Locate the cell with the specified text and output its [x, y] center coordinate. 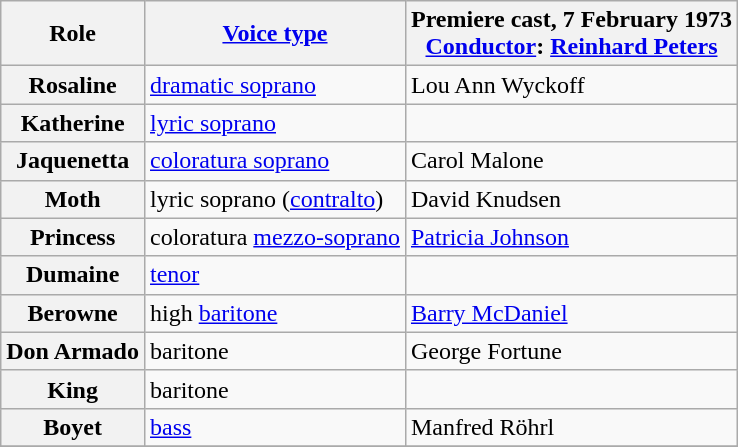
Carol Malone [571, 161]
Premiere cast, 7 February 1973Conductor: Reinhard Peters [571, 34]
coloratura mezzo-soprano [274, 237]
Voice type [274, 34]
Dumaine [73, 275]
lyric soprano (contralto) [274, 199]
David Knudsen [571, 199]
dramatic soprano [274, 85]
Jaquenetta [73, 161]
Lou Ann Wyckoff [571, 85]
Rosaline [73, 85]
George Fortune [571, 351]
Katherine [73, 123]
Manfred Röhrl [571, 427]
tenor [274, 275]
Moth [73, 199]
Role [73, 34]
Don Armado [73, 351]
Boyet [73, 427]
Princess [73, 237]
bass [274, 427]
Barry McDaniel [571, 313]
Berowne [73, 313]
coloratura soprano [274, 161]
lyric soprano [274, 123]
King [73, 389]
Patricia Johnson [571, 237]
high baritone [274, 313]
